Determine the [x, y] coordinate at the center of the cell enclosing the given text.  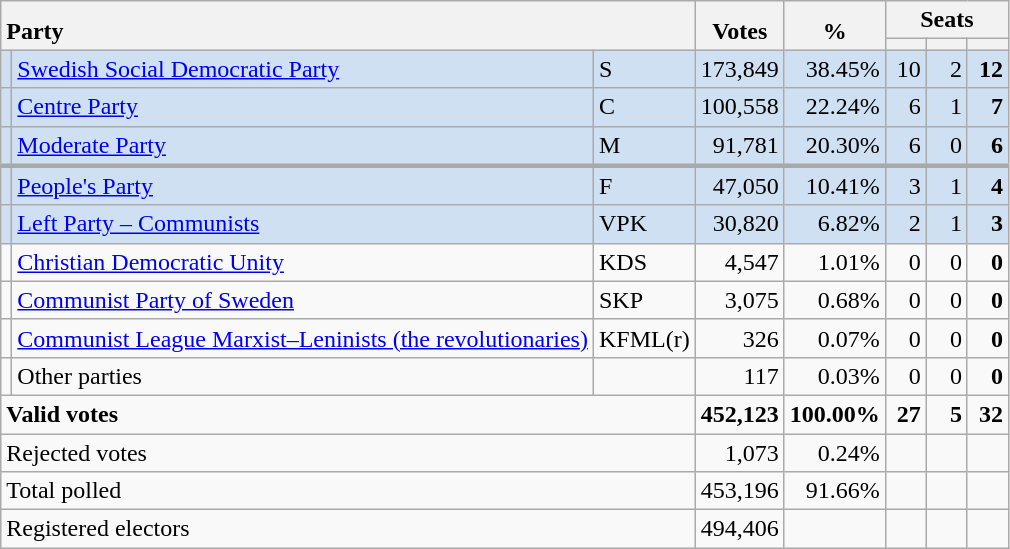
Moderate Party [303, 146]
4,547 [740, 262]
10.41% [834, 186]
1,073 [740, 453]
KFML(r) [644, 338]
117 [740, 376]
KDS [644, 262]
Total polled [348, 491]
20.30% [834, 146]
Registered electors [348, 529]
1.01% [834, 262]
47,050 [740, 186]
326 [740, 338]
Communist League Marxist–Leninists (the revolutionaries) [303, 338]
3,075 [740, 300]
173,849 [740, 69]
0.24% [834, 453]
Seats [946, 20]
Christian Democratic Unity [303, 262]
Valid votes [348, 414]
F [644, 186]
30,820 [740, 224]
Votes [740, 26]
100.00% [834, 414]
0.68% [834, 300]
Other parties [303, 376]
0.07% [834, 338]
Rejected votes [348, 453]
% [834, 26]
453,196 [740, 491]
32 [988, 414]
6.82% [834, 224]
M [644, 146]
7 [988, 107]
VPK [644, 224]
5 [946, 414]
People's Party [303, 186]
91,781 [740, 146]
452,123 [740, 414]
Swedish Social Democratic Party [303, 69]
C [644, 107]
4 [988, 186]
494,406 [740, 529]
0.03% [834, 376]
10 [906, 69]
Left Party – Communists [303, 224]
S [644, 69]
Party [348, 26]
38.45% [834, 69]
100,558 [740, 107]
Centre Party [303, 107]
12 [988, 69]
Communist Party of Sweden [303, 300]
27 [906, 414]
SKP [644, 300]
22.24% [834, 107]
91.66% [834, 491]
